Return [x, y] of the center of cell containing provided text 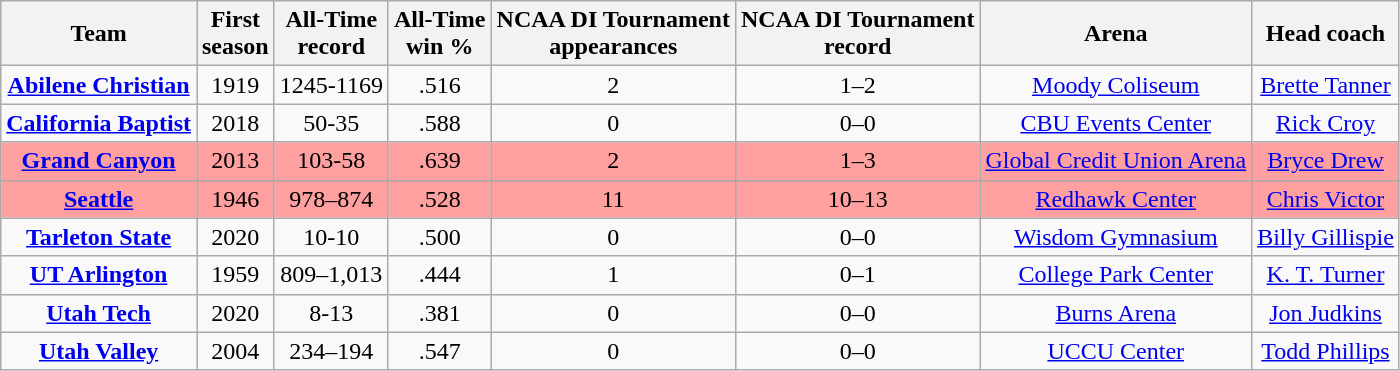
2018 [235, 123]
.444 [440, 275]
.639 [440, 161]
1946 [235, 199]
NCAA DI Tournamentrecord [857, 34]
Abilene Christian [99, 85]
Grand Canyon [99, 161]
California Baptist [99, 123]
College Park Center [1116, 275]
50-35 [331, 123]
Arena [1116, 34]
Todd Phillips [1326, 351]
Bryce Drew [1326, 161]
All-Timewin % [440, 34]
.547 [440, 351]
.588 [440, 123]
Billy Gillispie [1326, 237]
Burns Arena [1116, 313]
.381 [440, 313]
UT Arlington [99, 275]
11 [613, 199]
All-Timerecord [331, 34]
Global Credit Union Arena [1116, 161]
1–2 [857, 85]
.528 [440, 199]
1245-1169 [331, 85]
Redhawk Center [1116, 199]
103-58 [331, 161]
Chris Victor [1326, 199]
1 [613, 275]
2004 [235, 351]
Rick Croy [1326, 123]
8-13 [331, 313]
Seattle [99, 199]
1919 [235, 85]
UCCU Center [1116, 351]
10–13 [857, 199]
Team [99, 34]
Brette Tanner [1326, 85]
Head coach [1326, 34]
10-10 [331, 237]
Jon Judkins [1326, 313]
Utah Valley [99, 351]
Wisdom Gymnasium [1116, 237]
.516 [440, 85]
K. T. Turner [1326, 275]
Utah Tech [99, 313]
809–1,013 [331, 275]
234–194 [331, 351]
NCAA DI Tournamentappearances [613, 34]
.500 [440, 237]
Moody Coliseum [1116, 85]
CBU Events Center [1116, 123]
1–3 [857, 161]
0–1 [857, 275]
1959 [235, 275]
Firstseason [235, 34]
Tarleton State [99, 237]
2013 [235, 161]
978–874 [331, 199]
